Provide the [x, y] coordinate of the cell's center where the given text is located.  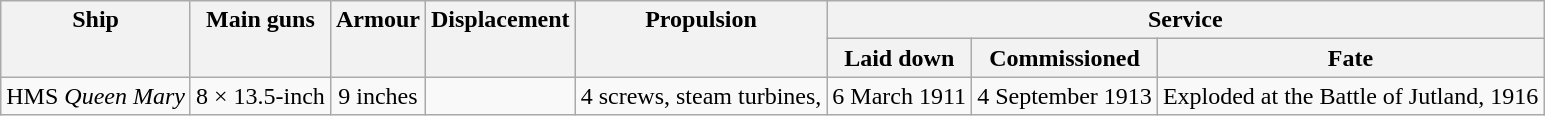
Exploded at the Battle of Jutland, 1916 [1350, 96]
Main guns [260, 39]
Laid down [900, 58]
Armour [378, 39]
6 March 1911 [900, 96]
Ship [96, 39]
4 September 1913 [1065, 96]
Fate [1350, 58]
Propulsion [701, 39]
Service [1186, 20]
Displacement [500, 39]
9 inches [378, 96]
4 screws, steam turbines, [701, 96]
Commissioned [1065, 58]
HMS Queen Mary [96, 96]
8 × 13.5-inch [260, 96]
